Scan for the cell matching the given text and deliver its [x, y] coordinate at center. 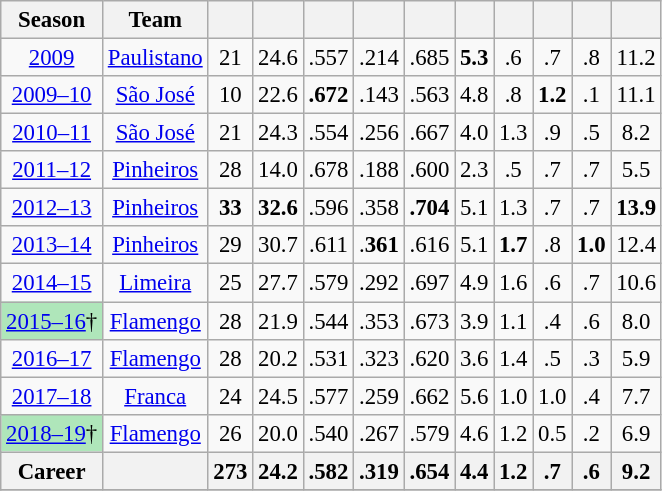
10.6 [636, 283]
.214 [379, 58]
.1 [592, 95]
.600 [429, 170]
1.1 [514, 321]
.654 [429, 471]
1.4 [514, 358]
.611 [328, 245]
.667 [429, 133]
.678 [328, 170]
.554 [328, 133]
.662 [429, 396]
4.4 [474, 471]
5.6 [474, 396]
.9 [552, 133]
.256 [379, 133]
.292 [379, 283]
14.0 [278, 170]
.620 [429, 358]
2013–14 [52, 245]
24.3 [278, 133]
.673 [429, 321]
.3 [592, 358]
.704 [429, 208]
1.6 [514, 283]
5.5 [636, 170]
20.2 [278, 358]
.267 [379, 433]
.582 [328, 471]
2012–13 [52, 208]
33 [230, 208]
4.8 [474, 95]
29 [230, 245]
Franca [155, 396]
.143 [379, 95]
.540 [328, 433]
.596 [328, 208]
5.9 [636, 358]
2014–15 [52, 283]
.616 [429, 245]
Limeira [155, 283]
4.0 [474, 133]
.319 [379, 471]
Career [52, 471]
.259 [379, 396]
9.2 [636, 471]
30.7 [278, 245]
Paulistano [155, 58]
.563 [429, 95]
2009–10 [52, 95]
25 [230, 283]
2010–11 [52, 133]
2.3 [474, 170]
8.0 [636, 321]
24.6 [278, 58]
22.6 [278, 95]
2009 [52, 58]
Season [52, 20]
.685 [429, 58]
27.7 [278, 283]
13.9 [636, 208]
.697 [429, 283]
.188 [379, 170]
.557 [328, 58]
.2 [592, 433]
20.0 [278, 433]
273 [230, 471]
10 [230, 95]
2015–16† [52, 321]
.544 [328, 321]
5.3 [474, 58]
2011–12 [52, 170]
24.2 [278, 471]
4.9 [474, 283]
24 [230, 396]
12.4 [636, 245]
21.9 [278, 321]
.358 [379, 208]
1.7 [514, 245]
.672 [328, 95]
4.6 [474, 433]
8.2 [636, 133]
.323 [379, 358]
6.9 [636, 433]
.531 [328, 358]
24.5 [278, 396]
.353 [379, 321]
Team [155, 20]
26 [230, 433]
0.5 [552, 433]
2018–19† [52, 433]
3.6 [474, 358]
2016–17 [52, 358]
3.9 [474, 321]
11.1 [636, 95]
.577 [328, 396]
11.2 [636, 58]
7.7 [636, 396]
32.6 [278, 208]
2017–18 [52, 396]
.361 [379, 245]
